From the cell containing the given text, extract its center point as [X, Y] coordinate. 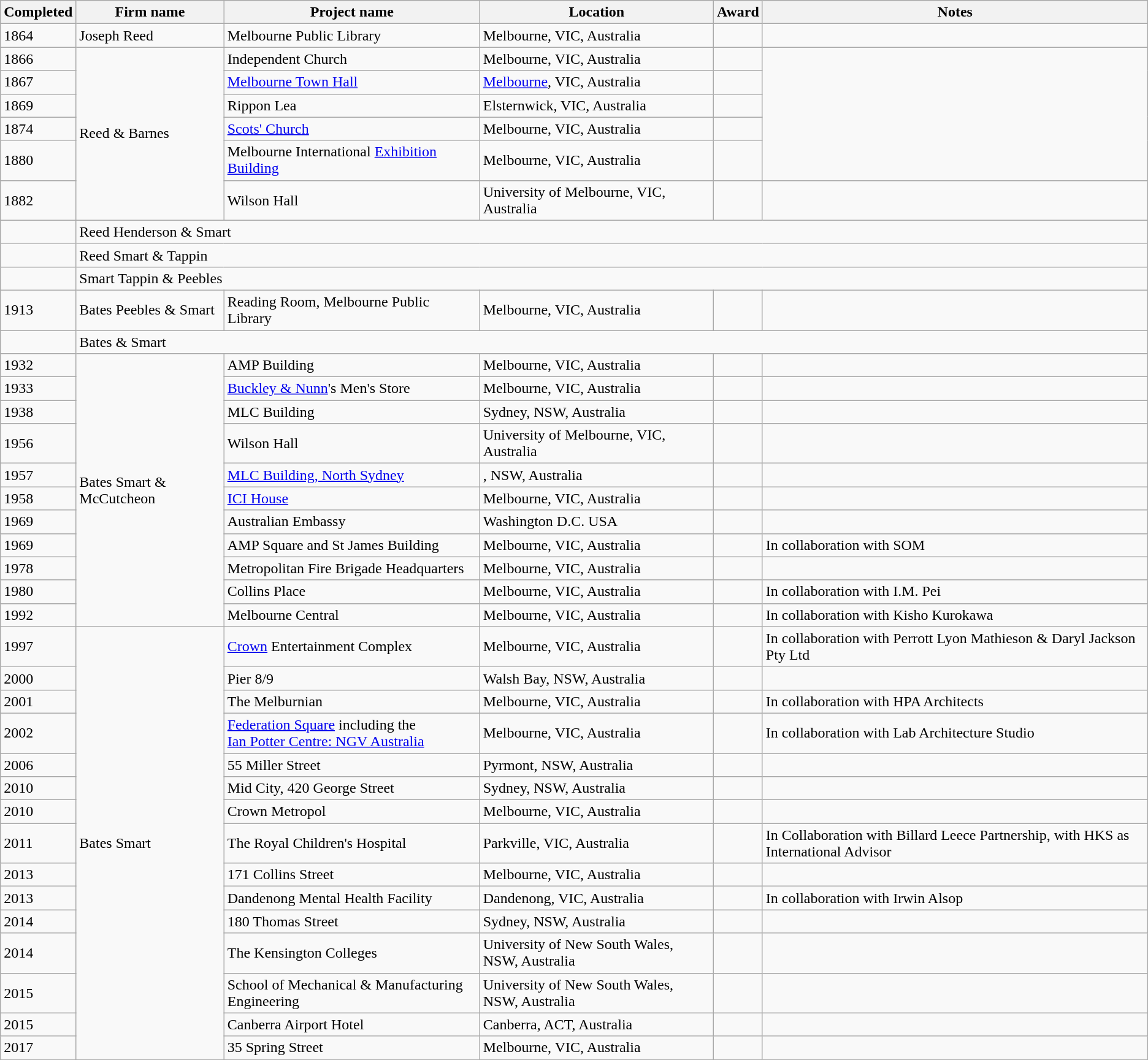
In collaboration with Kisho Kurokawa [955, 615]
1938 [38, 412]
In collaboration with Perrott Lyon Mathieson & Daryl Jackson Pty Ltd [955, 646]
The Royal Children's Hospital [352, 844]
Buckley & Nunn's Men's Store [352, 389]
Firm name [150, 12]
In collaboration with HPA Architects [955, 701]
1864 [38, 36]
Pyrmont, NSW, Australia [596, 764]
Parkville, VIC, Australia [596, 844]
1913 [38, 310]
1880 [38, 161]
Walsh Bay, NSW, Australia [596, 678]
Bates Smart [150, 843]
Australian Embassy [352, 522]
Award [738, 12]
Melbourne International Exhibition Building [352, 161]
Pier 8/9 [352, 678]
Notes [955, 12]
MLC Building [352, 412]
1956 [38, 444]
1867 [38, 82]
Smart Tappin & Peebles [612, 278]
Elsternwick, VIC, Australia [596, 105]
180 Thomas Street [352, 921]
2001 [38, 701]
171 Collins Street [352, 875]
Bates & Smart [612, 341]
Project name [352, 12]
1997 [38, 646]
Melbourne Town Hall [352, 82]
In Collaboration with Billard Leece Partnership, with HKS as International Advisor [955, 844]
2011 [38, 844]
MLC Building, North Sydney [352, 475]
2006 [38, 764]
1992 [38, 615]
1932 [38, 365]
Collins Place [352, 592]
The Kensington Colleges [352, 953]
Completed [38, 12]
1957 [38, 475]
Crown Entertainment Complex [352, 646]
35 Spring Street [352, 1048]
55 Miller Street [352, 764]
In collaboration with Irwin Alsop [955, 898]
1874 [38, 129]
Reed Smart & Tappin [612, 255]
2000 [38, 678]
1869 [38, 105]
Crown Metropol [352, 812]
, NSW, Australia [596, 475]
Washington D.C. USA [596, 522]
AMP Square and St James Building [352, 545]
Melbourne Public Library [352, 36]
Dandenong Mental Health Facility [352, 898]
Mid City, 420 George Street [352, 788]
2017 [38, 1048]
The Melburnian [352, 701]
1866 [38, 59]
Bates Smart & McCutcheon [150, 490]
Joseph Reed [150, 36]
Bates Peebles & Smart [150, 310]
1978 [38, 568]
Reading Room, Melbourne Public Library [352, 310]
Federation Square including theIan Potter Centre: NGV Australia [352, 733]
School of Mechanical & Manufacturing Engineering [352, 993]
Reed Henderson & Smart [612, 232]
ICI House [352, 498]
Canberra Airport Hotel [352, 1024]
1980 [38, 592]
In collaboration with I.M. Pei [955, 592]
Scots' Church [352, 129]
Dandenong, VIC, Australia [596, 898]
1933 [38, 389]
Metropolitan Fire Brigade Headquarters [352, 568]
Melbourne Central [352, 615]
1958 [38, 498]
Reed & Barnes [150, 134]
AMP Building [352, 365]
Canberra, ACT, Australia [596, 1024]
1882 [38, 200]
Independent Church [352, 59]
In collaboration with Lab Architecture Studio [955, 733]
2002 [38, 733]
Rippon Lea [352, 105]
In collaboration with SOM [955, 545]
Location [596, 12]
